Find where the given text appears and provide that cell's center as [X, Y] coordinate. 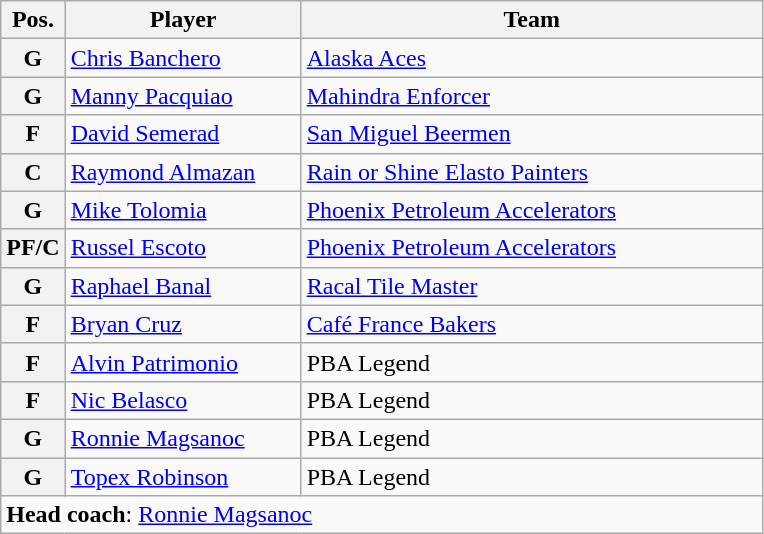
Pos. [33, 20]
Manny Pacquiao [183, 96]
San Miguel Beermen [532, 134]
Player [183, 20]
Topex Robinson [183, 477]
Mahindra Enforcer [532, 96]
Mike Tolomia [183, 210]
Nic Belasco [183, 400]
Bryan Cruz [183, 324]
Head coach: Ronnie Magsanoc [382, 515]
Rain or Shine Elasto Painters [532, 172]
Racal Tile Master [532, 286]
C [33, 172]
Café France Bakers [532, 324]
Team [532, 20]
Raymond Almazan [183, 172]
Alvin Patrimonio [183, 362]
Raphael Banal [183, 286]
PF/C [33, 248]
Chris Banchero [183, 58]
Russel Escoto [183, 248]
Ronnie Magsanoc [183, 438]
David Semerad [183, 134]
Alaska Aces [532, 58]
